Output the [x, y] coordinate of the center of the cell containing the given text.  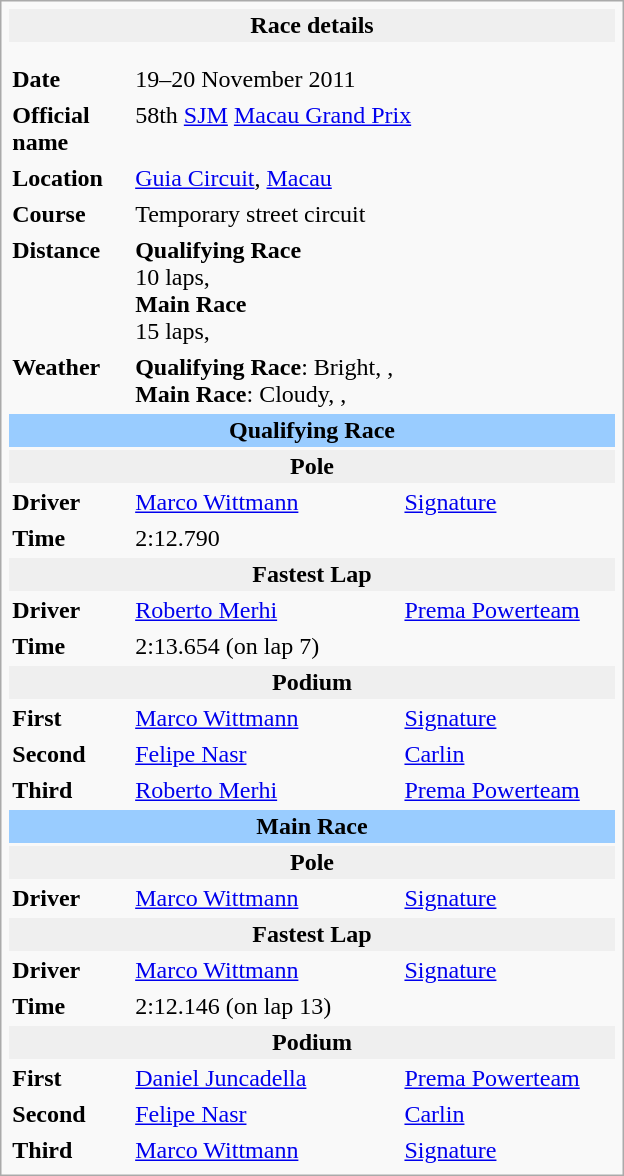
Course [69, 214]
Temporary street circuit [374, 214]
Distance [69, 291]
2:12.790 [374, 538]
Qualifying Race [312, 430]
Official name [69, 129]
2:12.146 (on lap 13) [374, 1006]
Date [69, 80]
58th SJM Macau Grand Prix [374, 129]
Main Race [312, 826]
Daniel Juncadella [265, 1078]
Guia Circuit, Macau [374, 178]
Qualifying Race: Bright, , Main Race: Cloudy, , [374, 381]
19–20 November 2011 [265, 80]
Race details [312, 26]
2:13.654 (on lap 7) [374, 646]
Location [69, 178]
Weather [69, 381]
Qualifying Race10 laps, Main Race15 laps, [374, 291]
